Determine the (X, Y) coordinate at the center of the cell enclosing the given text.  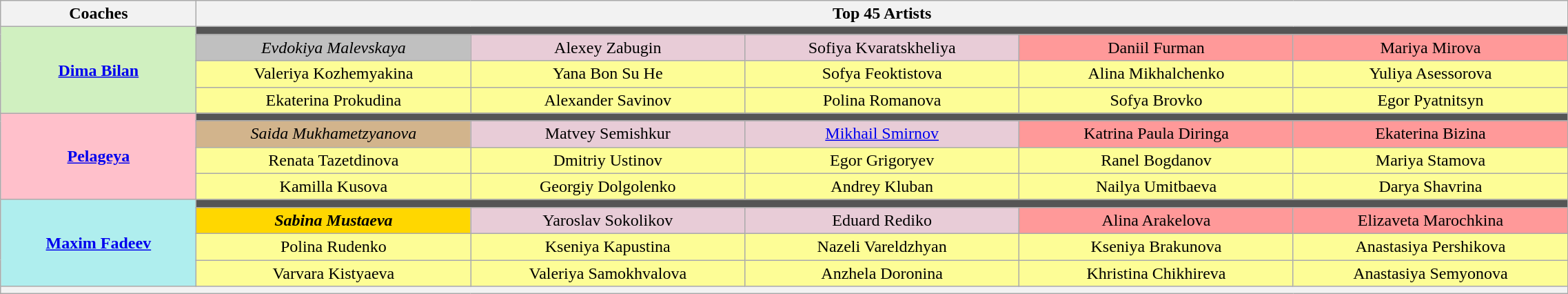
Alina Mikhalchenko (1157, 74)
Darya Shavrina (1430, 186)
Sofya Feoktistova (882, 74)
Egor Pyatnitsyn (1430, 100)
Khristina Chikhireva (1157, 273)
Katrina Paula Diringa (1157, 134)
Nazeli Vareldzhyan (882, 246)
Sabina Mustaeva (334, 220)
Kseniya Kapustina (608, 246)
Varvara Kistyaeva (334, 273)
Mikhail Smirnov (882, 134)
Sofya Brovko (1157, 100)
Alexey Zabugin (608, 48)
Anastasiya Pershikova (1430, 246)
Dmitriy Ustinov (608, 160)
Polina Romanova (882, 100)
Ekaterina Prokudina (334, 100)
Dima Bilan (99, 70)
Egor Grigoryev (882, 160)
Eduard Rediko (882, 220)
Maxim Fadeev (99, 243)
Sofiya Kvaratskheliya (882, 48)
Anastasiya Semyonova (1430, 273)
Renata Tazetdinova (334, 160)
Mariya Stamova (1430, 160)
Anzhela Doronina (882, 273)
Evdokiya Malevskaya (334, 48)
Yana Bon Su He (608, 74)
Andrey Kluban (882, 186)
Matvey Semishkur (608, 134)
Pelageya (99, 156)
Coaches (99, 14)
Daniil Furman (1157, 48)
Yuliya Asessorova (1430, 74)
Kamilla Kusova (334, 186)
Valeriya Kozhemyakina (334, 74)
Ekaterina Bizina (1430, 134)
Elizaveta Marochkina (1430, 220)
Mariya Mirova (1430, 48)
Top 45 Artists (882, 14)
Georgiy Dolgolenko (608, 186)
Ranel Bogdanov (1157, 160)
Yaroslav Sokolikov (608, 220)
Alina Arakelova (1157, 220)
Saida Mukhametzyanova (334, 134)
Nailya Umitbaeva (1157, 186)
Alexander Savinov (608, 100)
Kseniya Brakunova (1157, 246)
Valeriya Samokhvalova (608, 273)
Polina Rudenko (334, 246)
